Scan for the cell matching the given text and deliver its (X, Y) coordinate at center. 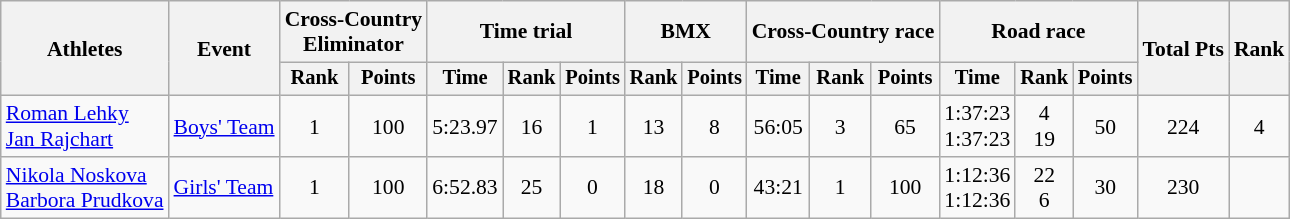
1:37:231:37:23 (977, 126)
43:21 (778, 188)
18 (654, 188)
3 (840, 126)
50 (1105, 126)
226 (1044, 188)
30 (1105, 188)
Road race (1038, 32)
BMX (686, 32)
Cross-Country race (844, 32)
Cross-CountryEliminator (354, 32)
8 (714, 126)
224 (1183, 126)
13 (654, 126)
230 (1183, 188)
Time trial (526, 32)
Total Pts (1183, 48)
6:52.83 (464, 188)
419 (1044, 126)
56:05 (778, 126)
16 (532, 126)
Roman LehkyJan Rajchart (85, 126)
Girls' Team (224, 188)
65 (905, 126)
Event (224, 48)
Athletes (85, 48)
1:12:361:12:36 (977, 188)
Nikola NoskovaBarbora Prudkova (85, 188)
25 (532, 188)
5:23.97 (464, 126)
Boys' Team (224, 126)
4 (1260, 126)
